For the text-containing cell, return its midpoint in (X, Y) coordinate format. 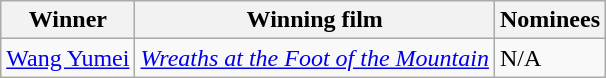
Winner (68, 20)
Wang Yumei (68, 58)
Winning film (314, 20)
N/A (550, 58)
Nominees (550, 20)
Wreaths at the Foot of the Mountain (314, 58)
